Provide the (X, Y) coordinate of the cell's center where the given text is located.  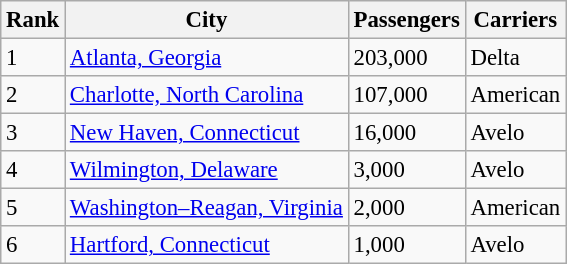
2 (33, 95)
6 (33, 245)
3,000 (406, 170)
2,000 (406, 208)
Atlanta, Georgia (207, 58)
Washington–Reagan, Virginia (207, 208)
Rank (33, 20)
1,000 (406, 245)
Wilmington, Delaware (207, 170)
5 (33, 208)
4 (33, 170)
Charlotte, North Carolina (207, 95)
Hartford, Connecticut (207, 245)
Passengers (406, 20)
Delta (515, 58)
1 (33, 58)
3 (33, 133)
City (207, 20)
New Haven, Connecticut (207, 133)
107,000 (406, 95)
203,000 (406, 58)
Carriers (515, 20)
16,000 (406, 133)
